Search for the cell housing the specified text and yield its [x, y] center coordinate. 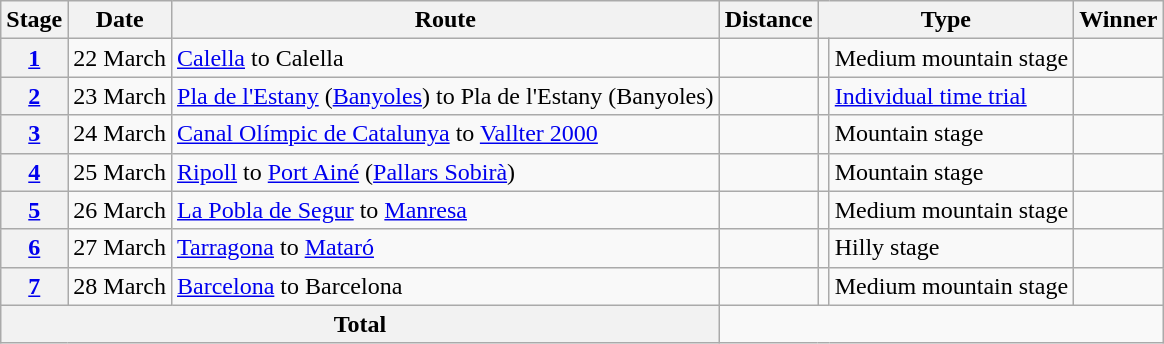
Type [946, 20]
22 March [120, 58]
27 March [120, 248]
Hilly stage [951, 248]
1 [34, 58]
6 [34, 248]
Canal Olímpic de Catalunya to Vallter 2000 [446, 134]
Calella to Calella [446, 58]
Winner [1118, 20]
Pla de l'Estany (Banyoles) to Pla de l'Estany (Banyoles) [446, 96]
Date [120, 20]
3 [34, 134]
Route [446, 20]
24 March [120, 134]
Distance [768, 20]
5 [34, 210]
2 [34, 96]
Tarragona to Mataró [446, 248]
Individual time trial [951, 96]
25 March [120, 172]
7 [34, 286]
Total [360, 324]
Stage [34, 20]
28 March [120, 286]
4 [34, 172]
Ripoll to Port Ainé (Pallars Sobirà) [446, 172]
Barcelona to Barcelona [446, 286]
La Pobla de Segur to Manresa [446, 210]
23 March [120, 96]
26 March [120, 210]
